Extract the (x, y) coordinate from the center of the cell holding the provided text.  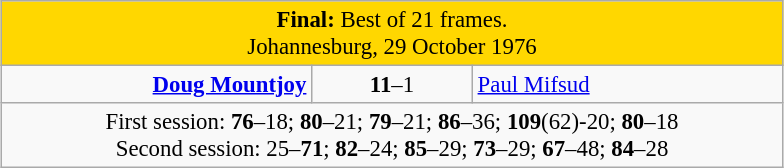
11–1 (392, 85)
Final: Best of 21 frames.Johannesburg, 29 October 1976 (392, 34)
First session: 76–18; 80–21; 79–21; 86–36; 109(62)-20; 80–18Second session: 25–71; 82–24; 85–29; 73–29; 67–48; 84–28 (392, 136)
Doug Mountjoy (156, 85)
Paul Mifsud (628, 85)
